Identify which cell holds the provided text, then report its (x, y) central coordinate. 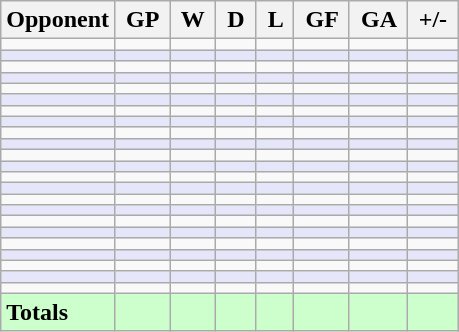
D (236, 20)
Opponent (58, 20)
W (193, 20)
GF (322, 20)
GP (142, 20)
Totals (58, 312)
+/- (432, 20)
GA (378, 20)
L (275, 20)
